Capture the cell that displays the provided text and extract its [X, Y] central coordinate. 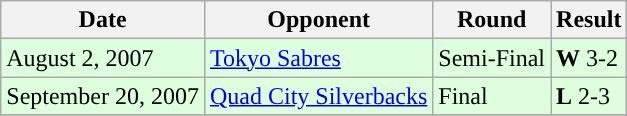
Tokyo Sabres [318, 58]
Quad City Silverbacks [318, 96]
August 2, 2007 [103, 58]
Date [103, 20]
Semi-Final [492, 58]
L 2-3 [589, 96]
September 20, 2007 [103, 96]
Round [492, 20]
W 3-2 [589, 58]
Final [492, 96]
Result [589, 20]
Opponent [318, 20]
